Search for the cell housing the specified text and yield its (x, y) center coordinate. 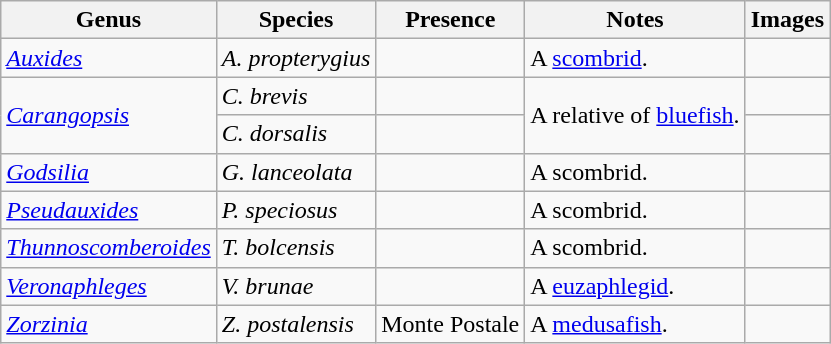
A medusafish. (635, 324)
C. brevis (296, 96)
Auxides (109, 58)
V. brunae (296, 286)
Species (296, 20)
G. lanceolata (296, 172)
Z. postalensis (296, 324)
Presence (450, 20)
Thunnoscomberoides (109, 248)
Notes (635, 20)
Carangopsis (109, 115)
P. speciosus (296, 210)
Monte Postale (450, 324)
Zorzinia (109, 324)
T. bolcensis (296, 248)
Genus (109, 20)
Godsilia (109, 172)
A. propterygius (296, 58)
Veronaphleges (109, 286)
Images (787, 20)
A relative of bluefish. (635, 115)
A euzaphlegid. (635, 286)
C. dorsalis (296, 134)
Pseudauxides (109, 210)
